Extract the (x, y) coordinate from the center of the cell holding the provided text.  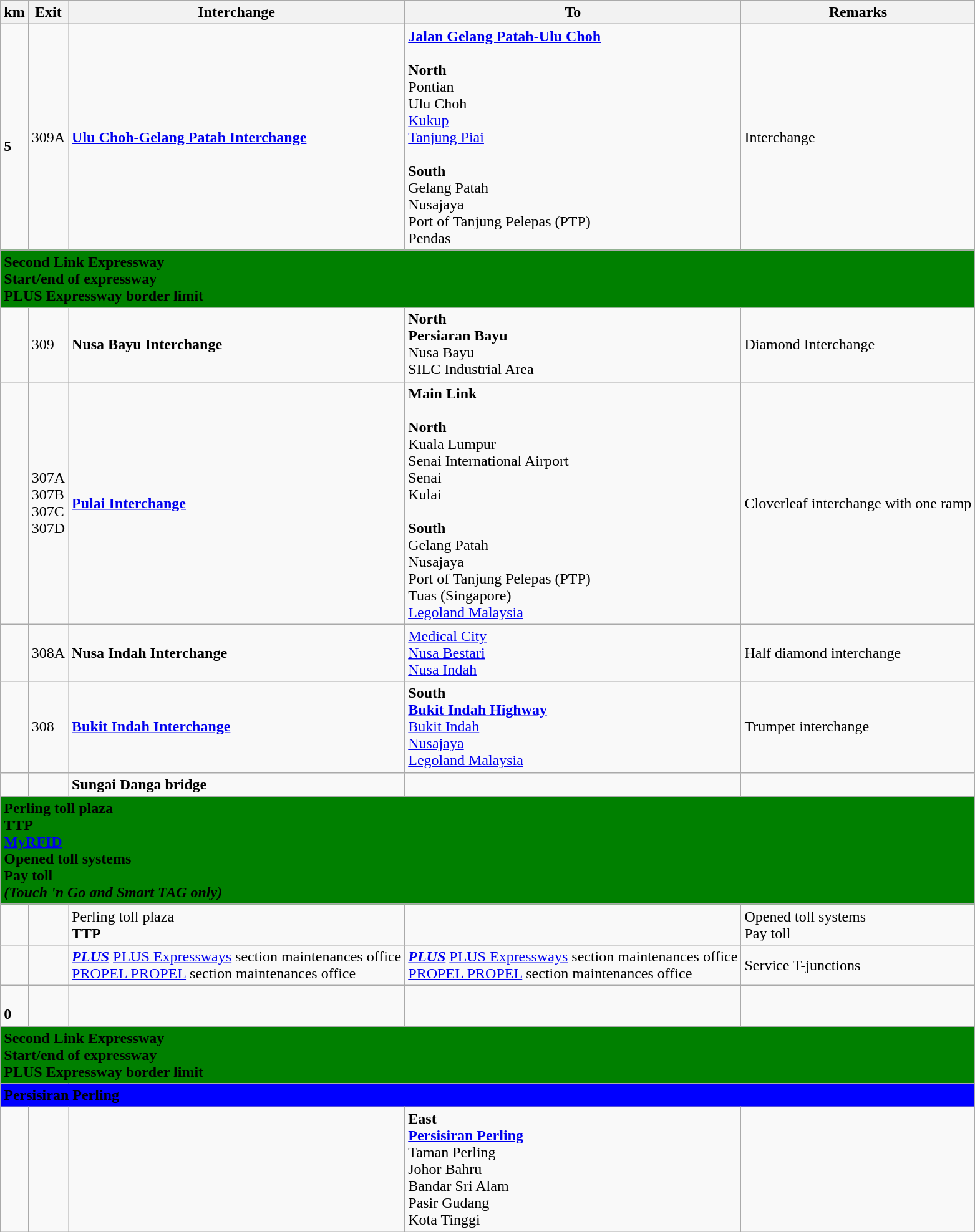
To (573, 12)
Pulai Interchange (237, 503)
5 (14, 137)
Medical City Nusa BestariNusa Indah (573, 653)
308 (48, 727)
Remarks (858, 12)
Bukit Indah Interchange (237, 727)
Sungai Danga bridge (237, 784)
Trumpet interchange (858, 727)
Perling toll plazaTTP (237, 924)
Nusa Indah Interchange (237, 653)
Diamond Interchange (858, 344)
SouthBukit Indah HighwayBukit IndahNusajayaLegoland Malaysia (573, 727)
Opened toll systemsPay toll (858, 924)
Cloverleaf interchange with one ramp (858, 503)
0 (14, 1005)
NorthPersiaran BayuNusa BayuSILC Industrial Area (573, 344)
307A307B307C307D (48, 503)
Persisiran Perling (488, 1095)
Exit (48, 12)
309 (48, 344)
308A (48, 653)
Service T-junctions (858, 965)
Half diamond interchange (858, 653)
km (14, 12)
Jalan Gelang Patah-Ulu ChohNorth Pontian Ulu Choh Kukup Tanjung PiaiSouth Gelang Patah Nusajaya Port of Tanjung Pelepas (PTP) Pendas (573, 137)
East Persisiran Perling Taman Perling Johor Bahru Bandar Sri Alam Pasir Gudang Kota Tinggi (573, 1170)
Ulu Choh-Gelang Patah Interchange (237, 137)
Perling toll plazaTTP MyRFID Opened toll systemsPay toll(Touch 'n Go and Smart TAG only) (488, 850)
309A (48, 137)
Nusa Bayu Interchange (237, 344)
